From the cell containing the given text, extract its center point as (x, y) coordinate. 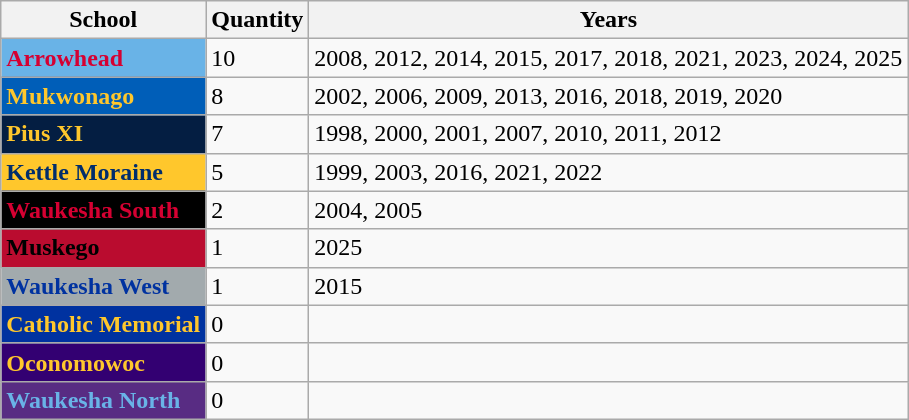
Oconomowoc (104, 362)
Kettle Moraine (104, 172)
1998, 2000, 2001, 2007, 2010, 2011, 2012 (608, 134)
Catholic Memorial (104, 324)
2004, 2005 (608, 210)
8 (258, 96)
School (104, 20)
Arrowhead (104, 58)
2002, 2006, 2009, 2013, 2016, 2018, 2019, 2020 (608, 96)
Waukesha West (104, 286)
7 (258, 134)
Mukwonago (104, 96)
2 (258, 210)
2015 (608, 286)
Muskego (104, 248)
10 (258, 58)
5 (258, 172)
Quantity (258, 20)
1999, 2003, 2016, 2021, 2022 (608, 172)
Pius XI (104, 134)
Waukesha South (104, 210)
Waukesha North (104, 400)
2008, 2012, 2014, 2015, 2017, 2018, 2021, 2023, 2024, 2025 (608, 58)
2025 (608, 248)
Years (608, 20)
